Provide the (X, Y) coordinate of the cell's center where the given text is located.  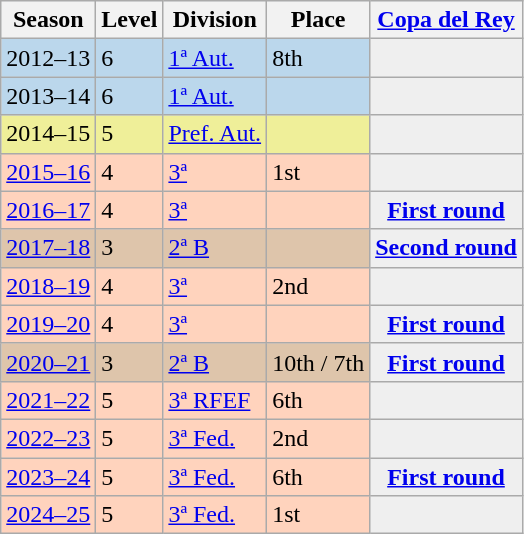
2020–21 (48, 362)
2021–22 (48, 400)
Level (130, 20)
Season (48, 20)
Division (215, 20)
3ª RFEF (215, 400)
Copa del Rey (446, 20)
2014–15 (48, 134)
2017–18 (48, 248)
10th / 7th (318, 362)
2019–20 (48, 324)
Place (318, 20)
2013–14 (48, 96)
2018–19 (48, 286)
Second round (446, 248)
2015–16 (48, 172)
2016–17 (48, 210)
2023–24 (48, 477)
2012–13 (48, 58)
2024–25 (48, 515)
2022–23 (48, 438)
Pref. Aut. (215, 134)
8th (318, 58)
